From the cell containing the given text, extract its center point as (x, y) coordinate. 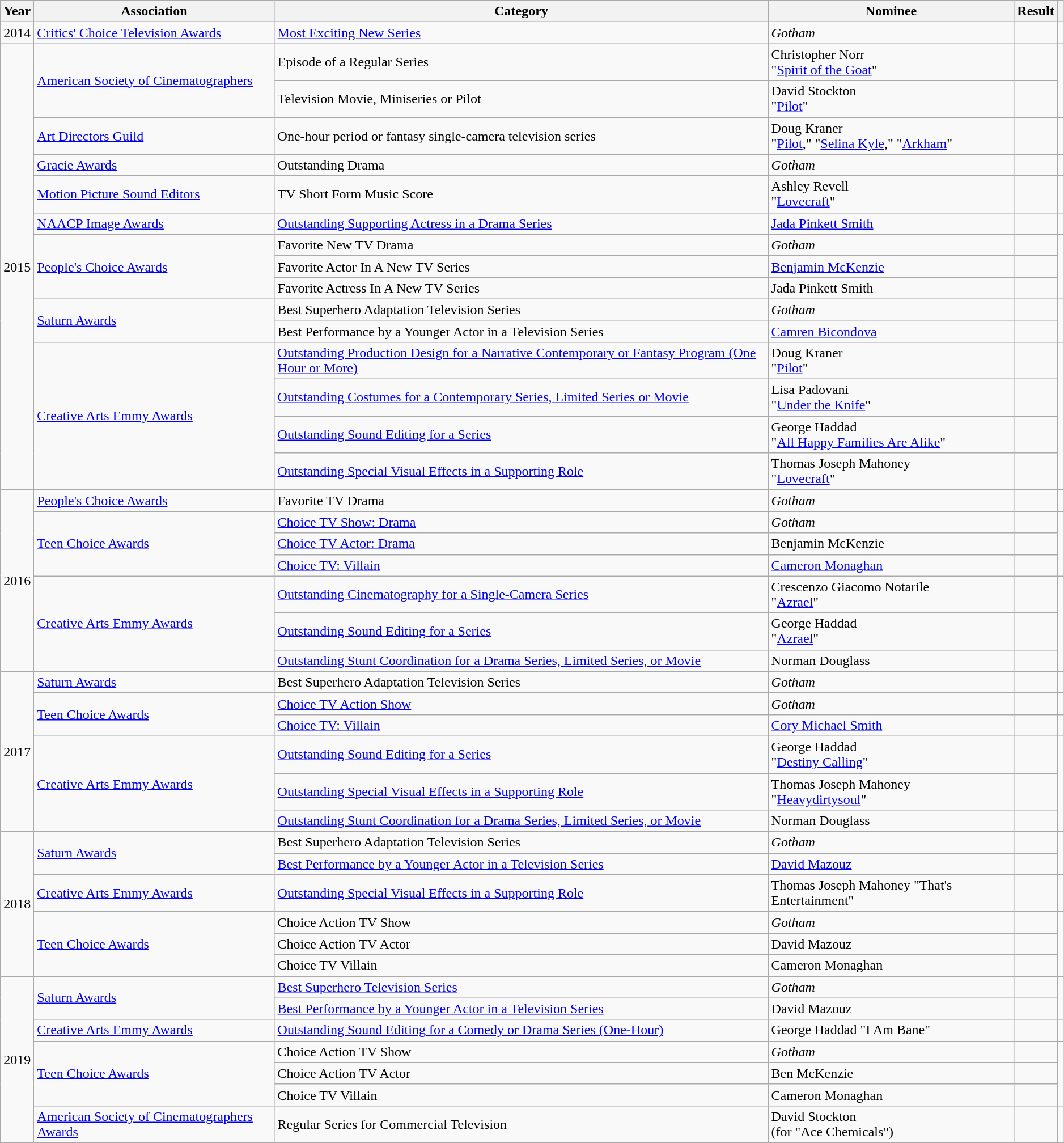
Crescenzo Giacomo Notarile"Azrael" (891, 594)
David Stockton"Pilot" (891, 99)
Outstanding Supporting Actress in a Drama Series (522, 223)
Result (1036, 11)
Favorite TV Drama (522, 501)
Most Exciting New Series (522, 33)
Outstanding Drama (522, 165)
2016 (17, 581)
TV Short Form Music Score (522, 194)
Year (17, 11)
Outstanding Sound Editing for a Comedy or Drama Series (One-Hour) (522, 1030)
Lisa Padovani"Under the Knife" (891, 398)
Favorite New TV Drama (522, 245)
Favorite Actress In A New TV Series (522, 288)
Association (154, 11)
Outstanding Costumes for a Contemporary Series, Limited Series or Movie (522, 398)
Cory Michael Smith (891, 725)
Gracie Awards (154, 165)
Choice TV Actor: Drama (522, 544)
Art Directors Guild (154, 136)
2017 (17, 751)
Ashley Revell"Lovecraft" (891, 194)
Choice TV Show: Drama (522, 522)
Camren Bicondova (891, 332)
Christopher Norr"Spirit of the Goat" (891, 62)
Favorite Actor In A New TV Series (522, 266)
2014 (17, 33)
Motion Picture Sound Editors (154, 194)
Thomas Joseph Mahoney"Heavydirtysoul" (891, 791)
Outstanding Cinematography for a Single-Camera Series (522, 594)
Outstanding Production Design for a Narrative Contemporary or Fantasy Program (One Hour or More) (522, 361)
Thomas Joseph Mahoney"Lovecraft" (891, 472)
Thomas Joseph Mahoney "That's Entertainment" (891, 894)
Episode of a Regular Series (522, 62)
Category (522, 11)
David Stockton (for "Ace Chemicals") (891, 1124)
George Haddad"All Happy Families Are Alike" (891, 434)
Ben McKenzie (891, 1073)
Critics' Choice Television Awards (154, 33)
George Haddad"Azrael" (891, 632)
2015 (17, 266)
George Haddad "I Am Bane" (891, 1030)
2019 (17, 1059)
Choice TV Action Show (522, 704)
American Society of Cinematographers Awards (154, 1124)
Doug Kraner"Pilot" (891, 361)
George Haddad"Destiny Calling" (891, 754)
2018 (17, 904)
Doug Kraner"Pilot," "Selina Kyle," "Arkham" (891, 136)
Nominee (891, 11)
NAACP Image Awards (154, 223)
One-hour period or fantasy single-camera television series (522, 136)
American Society of Cinematographers (154, 81)
Best Superhero Television Series (522, 987)
Regular Series for Commercial Television (522, 1124)
Television Movie, Miniseries or Pilot (522, 99)
